Output the (x, y) coordinate of the center of the cell containing the given text.  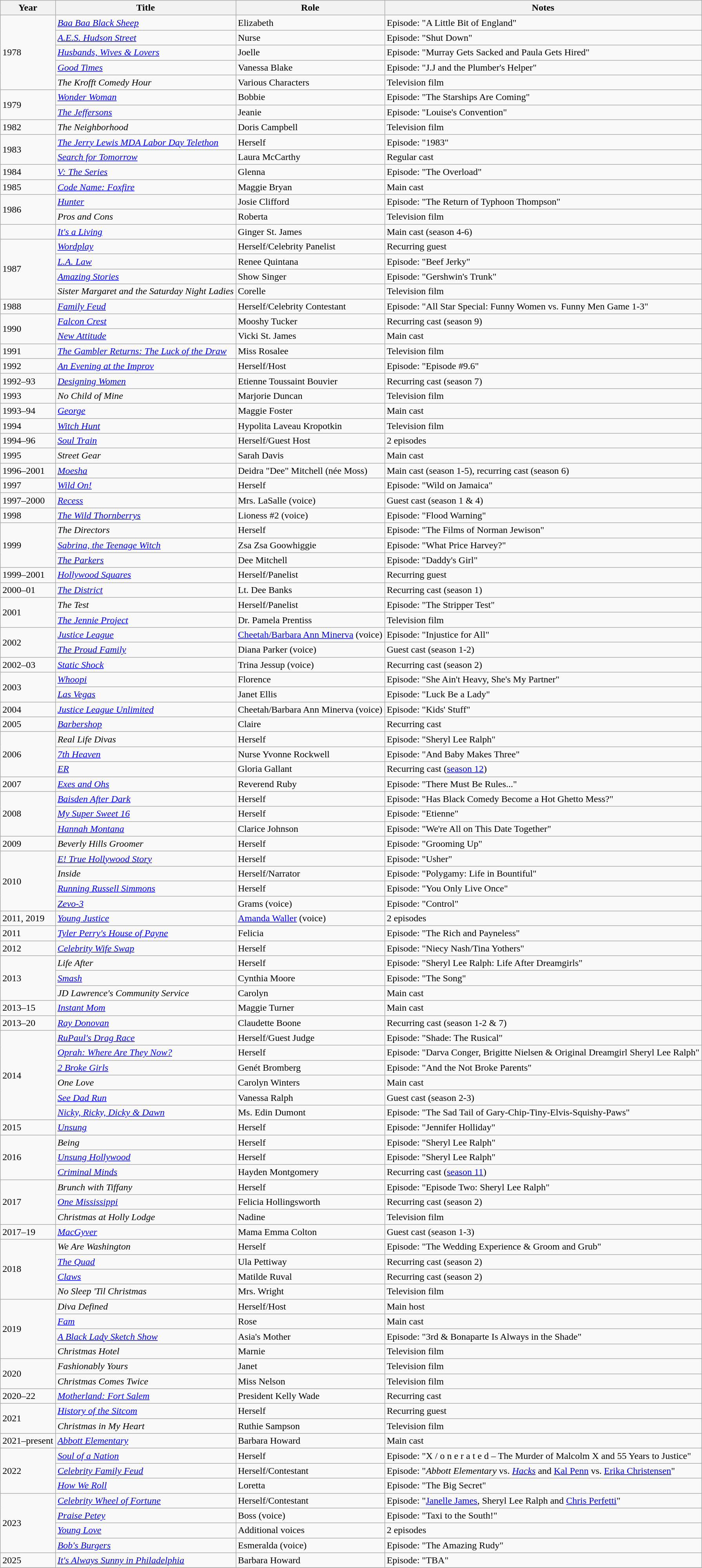
2007 (28, 784)
Inside (145, 873)
Year (28, 8)
Episode: "Grooming Up" (543, 844)
The Parkers (145, 560)
Episode: "TBA" (543, 1560)
Wonder Woman (145, 97)
Recurring cast (season 11) (543, 1172)
Episode: "The Overload" (543, 172)
President Kelly Wade (310, 1396)
New Attitude (145, 336)
Husbands, Wives & Lovers (145, 53)
Episode: "The Starships Are Coming" (543, 97)
Wordplay (145, 247)
Amazing Stories (145, 276)
2011, 2019 (28, 919)
Celebrity Wife Swap (145, 948)
Episode: "The Amazing Rudy" (543, 1545)
Boss (voice) (310, 1515)
E! True Hollywood Story (145, 859)
Guest cast (season 1-3) (543, 1232)
No Sleep 'Til Christmas (145, 1292)
Episode: "Wild on Jamaica" (543, 486)
2 Broke Girls (145, 1068)
Code Name: Foxfire (145, 187)
The Jeffersons (145, 112)
Young Love (145, 1530)
Witch Hunt (145, 426)
Zevo-3 (145, 903)
Gloria Gallant (310, 769)
The Krofft Comedy Hour (145, 82)
Falcon Crest (145, 321)
Maggie Foster (310, 411)
No Child of Mine (145, 396)
Abbott Elementary (145, 1441)
Episode: "The Sad Tail of Gary-Chip-Tiny-Elvis-Squishy-Paws" (543, 1112)
2002–03 (28, 665)
Episode: "Darva Conger, Brigitte Nielsen & Original Dreamgirl Sheryl Lee Ralph" (543, 1053)
1993 (28, 396)
Bob's Burgers (145, 1545)
1982 (28, 127)
Josie Clifford (310, 202)
Family Feud (145, 306)
Episode: "Control" (543, 903)
2021 (28, 1419)
Ms. Edin Dumont (310, 1112)
Title (145, 8)
Dr. Pamela Prentiss (310, 620)
Mama Emma Colton (310, 1232)
2001 (28, 612)
Corelle (310, 291)
Episode: "Flood Warning" (543, 515)
Main cast (season 1-5), recurring cast (season 6) (543, 471)
Being (145, 1142)
Vicki St. James (310, 336)
Episode: "Has Black Comedy Become a Hot Ghetto Mess?" (543, 799)
1990 (28, 329)
The Jerry Lewis MDA Labor Day Telethon (145, 142)
Episode: "Murray Gets Sacked and Paula Gets Hired" (543, 53)
Vanessa Ralph (310, 1097)
Vanessa Blake (310, 67)
1993–94 (28, 411)
Laura McCarthy (310, 157)
Episode: "A Little Bit of England" (543, 23)
Young Justice (145, 919)
Good Times (145, 67)
2022 (28, 1471)
Instant Mom (145, 1008)
Marnie (310, 1351)
Unsung Hollywood (145, 1157)
Ula Pettiway (310, 1262)
1984 (28, 172)
1997–2000 (28, 500)
2000–01 (28, 590)
Episode: "1983" (543, 142)
Soul Train (145, 441)
2017 (28, 1202)
Episode: "What Price Harvey?" (543, 545)
Unsung (145, 1127)
We Are Washington (145, 1247)
2014 (28, 1075)
Miss Nelson (310, 1381)
Marjorie Duncan (310, 396)
The Quad (145, 1262)
Claudette Boone (310, 1023)
Herself/Guest Judge (310, 1038)
2011 (28, 933)
1987 (28, 269)
Recurring cast (season 1-2 & 7) (543, 1023)
Main host (543, 1306)
Additional voices (310, 1530)
Herself/Guest Host (310, 441)
Episode: "Injustice for All" (543, 635)
2023 (28, 1523)
Fashionably Yours (145, 1366)
Oprah: Where Are They Now? (145, 1053)
Nurse Yvonne Rockwell (310, 754)
Carolyn Winters (310, 1082)
1983 (28, 149)
Herself/Celebrity Contestant (310, 306)
Episode: "Polygamy: Life in Bountiful" (543, 873)
Episode: "Kids' Stuff" (543, 709)
Praise Petey (145, 1515)
Herself/Celebrity Panelist (310, 247)
1999–2001 (28, 575)
Joelle (310, 53)
Baa Baa Black Sheep (145, 23)
Episode: "X / o n e r a t e d – The Murder of Malcolm X and 55 Years to Justice" (543, 1456)
One Love (145, 1082)
Rose (310, 1321)
2015 (28, 1127)
The Neighborhood (145, 127)
Notes (543, 8)
The District (145, 590)
Motherland: Fort Salem (145, 1396)
RuPaul's Drag Race (145, 1038)
Hannah Montana (145, 829)
Various Characters (310, 82)
Episode: "The Big Secret" (543, 1486)
Nicky, Ricky, Dicky & Dawn (145, 1112)
Exes and Ohs (145, 784)
Claire (310, 724)
Life After (145, 963)
Moesha (145, 471)
Street Gear (145, 456)
2018 (28, 1269)
Regular cast (543, 157)
Recurring cast (season 9) (543, 321)
Christmas in My Heart (145, 1426)
2006 (28, 754)
Episode: "She Ain't Heavy, She's My Partner" (543, 680)
2002 (28, 642)
2012 (28, 948)
1979 (28, 105)
ER (145, 769)
Episode: "3rd & Bonaparte Is Always in the Shade" (543, 1336)
2004 (28, 709)
Episode: "Beef Jerky" (543, 262)
Ginger St. James (310, 232)
Christmas Comes Twice (145, 1381)
Jeanie (310, 112)
Maggie Turner (310, 1008)
Fam (145, 1321)
History of the Sitcom (145, 1411)
2021–present (28, 1441)
The Proud Family (145, 649)
Trina Jessup (voice) (310, 665)
Amanda Waller (voice) (310, 919)
1985 (28, 187)
1997 (28, 486)
2025 (28, 1560)
Episode: "Usher" (543, 859)
2020–22 (28, 1396)
Reverend Ruby (310, 784)
Episode: "Jennifer Holliday" (543, 1127)
1992–93 (28, 381)
Episode: "There Must Be Rules..." (543, 784)
1995 (28, 456)
Baisden After Dark (145, 799)
Search for Tomorrow (145, 157)
The Jennie Project (145, 620)
Cynthia Moore (310, 978)
Lt. Dee Banks (310, 590)
L.A. Law (145, 262)
Episode: "Janelle James, Sheryl Lee Ralph and Chris Perfetti" (543, 1501)
Hunter (145, 202)
Role (310, 8)
2013–20 (28, 1023)
Episode: "Louise's Convention" (543, 112)
1998 (28, 515)
Beverly Hills Groomer (145, 844)
Soul of a Nation (145, 1456)
Mooshy Tucker (310, 321)
Whoopi (145, 680)
Diva Defined (145, 1306)
1992 (28, 366)
Celebrity Family Feud (145, 1471)
Running Russell Simmons (145, 888)
Dee Mitchell (310, 560)
Glenna (310, 172)
2019 (28, 1329)
JD Lawrence's Community Service (145, 993)
Christmas at Holly Lodge (145, 1217)
Static Shock (145, 665)
Felicia Hollingsworth (310, 1202)
Episode: "The Films of Norman Jewison" (543, 530)
Doris Campbell (310, 127)
Guest cast (season 1-2) (543, 649)
It's Always Sunny in Philadelphia (145, 1560)
V: The Series (145, 172)
Elizabeth (310, 23)
Designing Women (145, 381)
Asia's Mother (310, 1336)
Ruthie Sampson (310, 1426)
1996–2001 (28, 471)
Sarah Davis (310, 456)
A.E.S. Hudson Street (145, 38)
Zsa Zsa Goowhiggie (310, 545)
Janet Ellis (310, 695)
Episode: "The Stripper Test" (543, 605)
How We Roll (145, 1486)
Recurring cast (season 7) (543, 381)
The Gambler Returns: The Luck of the Draw (145, 351)
Episode: "Taxi to the South!" (543, 1515)
Guest cast (season 1 & 4) (543, 500)
Episode: "And the Not Broke Parents" (543, 1068)
Hayden Montgomery (310, 1172)
Bobbie (310, 97)
Main cast (season 4-6) (543, 232)
2013–15 (28, 1008)
Grams (voice) (310, 903)
Episode: "Luck Be a Lady" (543, 695)
Clarice Johnson (310, 829)
Miss Rosalee (310, 351)
Episode: "The Return of Typhoon Thompson" (543, 202)
It's a Living (145, 232)
Recess (145, 500)
Mrs. Wright (310, 1292)
Renee Quintana (310, 262)
Herself/Narrator (310, 873)
An Evening at the Improv (145, 366)
Episode: "Etienne" (543, 814)
Lioness #2 (voice) (310, 515)
1978 (28, 53)
Claws (145, 1277)
Felicia (310, 933)
Recurring cast (season 12) (543, 769)
Loretta (310, 1486)
1999 (28, 545)
Justice League Unlimited (145, 709)
2008 (28, 814)
Real Life Divas (145, 739)
Episode: "The Rich and Payneless" (543, 933)
Episode: "Episode #9.6" (543, 366)
Episode: "Gershwin's Trunk" (543, 276)
The Directors (145, 530)
My Super Sweet 16 (145, 814)
Episode: "Episode Two: Sheryl Lee Ralph" (543, 1187)
2013 (28, 978)
Episode: "The Wedding Experience & Groom and Grub" (543, 1247)
Episode: "Shade: The Rusical" (543, 1038)
Maggie Bryan (310, 187)
A Black Lady Sketch Show (145, 1336)
Episode: "Sheryl Lee Ralph: Life After Dreamgirls" (543, 963)
2005 (28, 724)
Criminal Minds (145, 1172)
Wild On! (145, 486)
Episode: "Abbott Elementary vs. Hacks and Kal Penn vs. Erika Christensen" (543, 1471)
Barbershop (145, 724)
1994–96 (28, 441)
Carolyn (310, 993)
Florence (310, 680)
Mrs. LaSalle (voice) (310, 500)
Deidra "Dee" Mitchell (née Moss) (310, 471)
Episode: "We're All on This Date Together" (543, 829)
1986 (28, 209)
Episode: "Shut Down" (543, 38)
The Test (145, 605)
Sister Margaret and the Saturday Night Ladies (145, 291)
Episode: "And Baby Makes Three" (543, 754)
Janet (310, 1366)
Smash (145, 978)
1991 (28, 351)
Episode: "The Song" (543, 978)
Etienne Toussaint Bouvier (310, 381)
2017–19 (28, 1232)
Episode: "You Only Live Once" (543, 888)
Episode: "Niecy Nash/Tina Yothers" (543, 948)
7th Heaven (145, 754)
Christmas Hotel (145, 1351)
Pros and Cons (145, 217)
1988 (28, 306)
Genét Bromberg (310, 1068)
Brunch with Tiffany (145, 1187)
Guest cast (season 2-3) (543, 1097)
2009 (28, 844)
Celebrity Wheel of Fortune (145, 1501)
Episode: "All Star Special: Funny Women vs. Funny Men Game 1-3" (543, 306)
Sabrina, the Teenage Witch (145, 545)
Ray Donovan (145, 1023)
Episode: "Daddy's Girl" (543, 560)
Roberta (310, 217)
Matilde Ruval (310, 1277)
Las Vegas (145, 695)
2020 (28, 1373)
One Mississippi (145, 1202)
George (145, 411)
Justice League (145, 635)
Tyler Perry's House of Payne (145, 933)
Episode: "J.J and the Plumber's Helper" (543, 67)
1994 (28, 426)
2016 (28, 1157)
2003 (28, 687)
2010 (28, 881)
Hollywood Squares (145, 575)
Nurse (310, 38)
Esmeralda (voice) (310, 1545)
Diana Parker (voice) (310, 649)
See Dad Run (145, 1097)
Show Singer (310, 276)
The Wild Thornberrys (145, 515)
Hypolita Laveau Kropotkin (310, 426)
MacGyver (145, 1232)
Recurring cast (season 1) (543, 590)
Nadine (310, 1217)
